Determine the (x, y) coordinate at the center of the cell enclosing the given text.  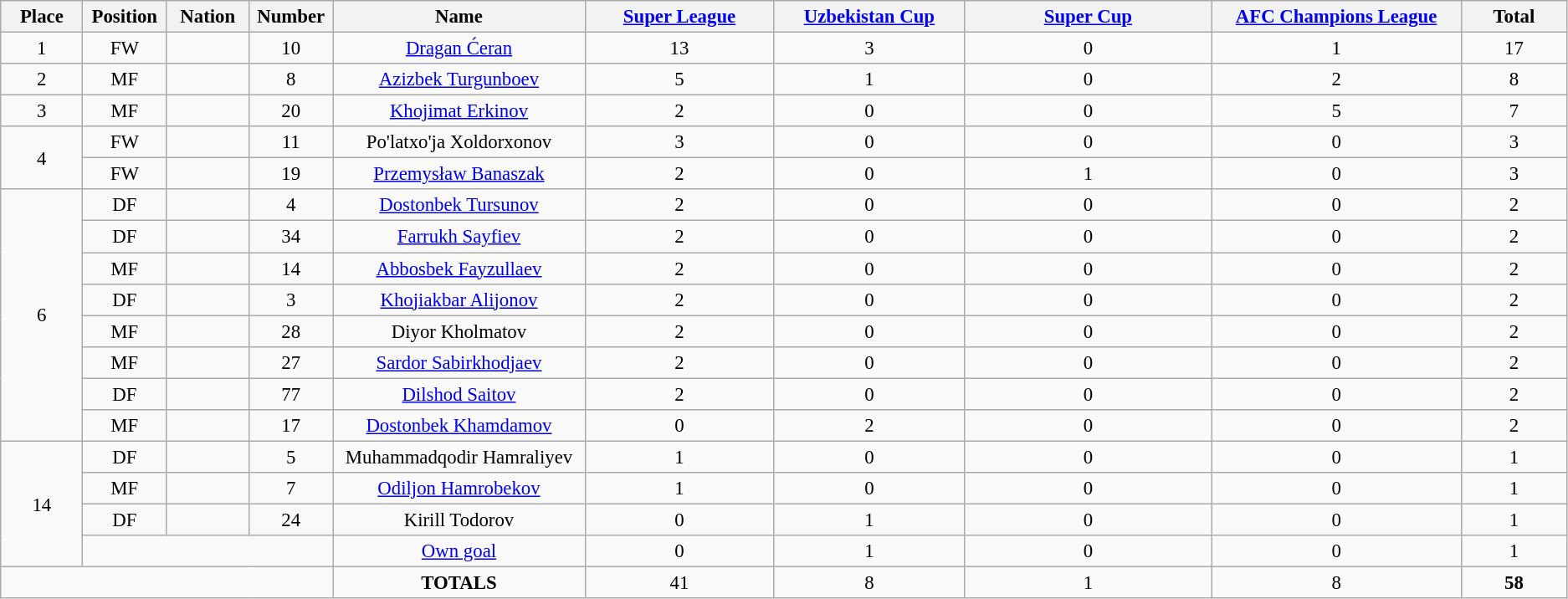
6 (42, 315)
Khojimat Erkinov (459, 111)
Total (1514, 17)
Number (291, 17)
28 (291, 331)
Name (459, 17)
77 (291, 394)
Odiljon Hamrobekov (459, 489)
Przemysław Banaszak (459, 174)
Sardor Sabirkhodjaev (459, 362)
58 (1514, 583)
Super Cup (1088, 17)
Nation (208, 17)
AFC Champions League (1336, 17)
Dostonbek Khamdamov (459, 426)
Kirill Todorov (459, 520)
Own goal (459, 551)
Diyor Kholmatov (459, 331)
Dostonbek Tursunov (459, 205)
Abbosbek Fayzullaev (459, 269)
Position (125, 17)
24 (291, 520)
TOTALS (459, 583)
Muhammadqodir Hamraliyev (459, 457)
19 (291, 174)
Khojiakbar Alijonov (459, 299)
10 (291, 49)
34 (291, 237)
13 (679, 49)
Dragan Ćeran (459, 49)
Po'latxo'ja Xoldorxonov (459, 142)
Uzbekistan Cup (869, 17)
41 (679, 583)
Farrukh Sayfiev (459, 237)
Azizbek Turgunboev (459, 79)
11 (291, 142)
Super League (679, 17)
20 (291, 111)
Place (42, 17)
Dilshod Saitov (459, 394)
27 (291, 362)
